Identify which cell holds the provided text, then report its (X, Y) central coordinate. 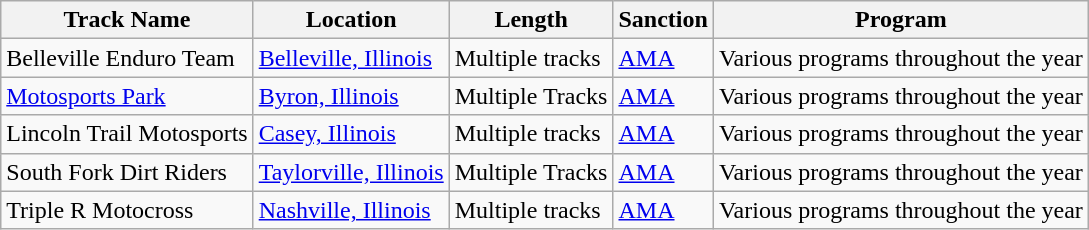
Location (351, 20)
Triple R Motocross (127, 210)
Motosports Park (127, 96)
Nashville, Illinois (351, 210)
Program (900, 20)
Lincoln Trail Motosports (127, 134)
Belleville Enduro Team (127, 58)
Belleville, Illinois (351, 58)
South Fork Dirt Riders (127, 172)
Taylorville, Illinois (351, 172)
Byron, Illinois (351, 96)
Casey, Illinois (351, 134)
Length (531, 20)
Track Name (127, 20)
Sanction (663, 20)
